Identify which cell holds the provided text, then report its [x, y] central coordinate. 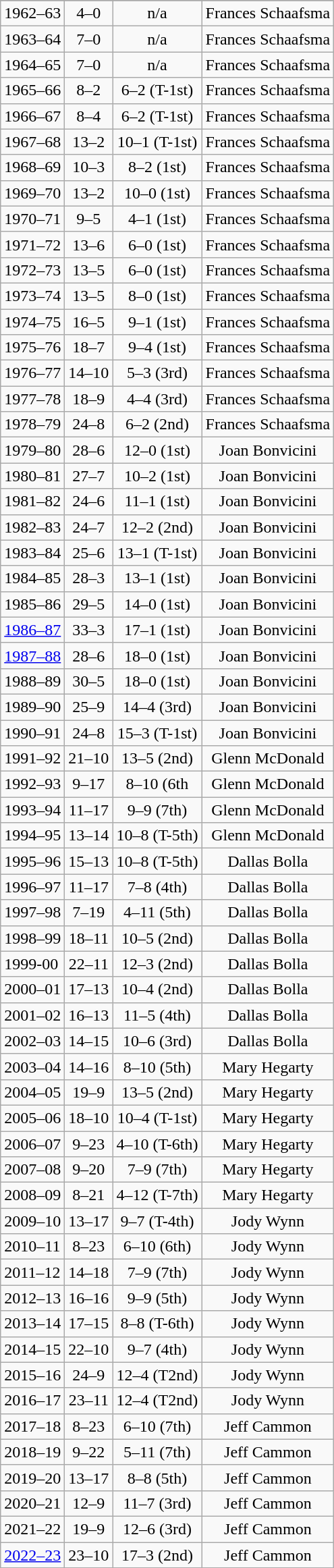
1974–75 [32, 322]
11–1 (1st) [157, 502]
1985–86 [32, 604]
10–0 (1st) [157, 193]
7–8 (4th) [157, 887]
5–11 (7th) [157, 1452]
1968–69 [32, 167]
2014–15 [32, 1349]
17–13 [89, 990]
10–4 (T-1st) [157, 1118]
1980–81 [32, 476]
10–4 (2nd) [157, 990]
28–3 [89, 578]
2009–10 [32, 1221]
1984–85 [32, 578]
30–5 [89, 681]
9–1 (1st) [157, 322]
18–11 [89, 938]
33–3 [89, 630]
1993–94 [32, 810]
24–7 [89, 527]
9–7 (4th) [157, 1349]
2013–14 [32, 1324]
2000–01 [32, 990]
24–6 [89, 502]
14–18 [89, 1272]
1978–79 [32, 425]
11–5 (4th) [157, 1015]
1999-00 [32, 964]
21–10 [89, 759]
8–0 (1st) [157, 296]
8–8 (T-6th) [157, 1324]
1983–84 [32, 553]
2001–02 [32, 1015]
17–1 (1st) [157, 630]
14–0 (1st) [157, 604]
15–3 (T-1st) [157, 732]
22–10 [89, 1349]
25–6 [89, 553]
10–5 (2nd) [157, 938]
1975–76 [32, 348]
12–6 (3rd) [157, 1529]
1979–80 [32, 450]
10–1 (T-1st) [157, 142]
1982–83 [32, 527]
18–7 [89, 348]
8–10 (6th [157, 784]
1997–98 [32, 913]
1996–97 [32, 887]
1992–93 [32, 784]
9–22 [89, 1452]
7–19 [89, 913]
4–0 [89, 13]
24–9 [89, 1375]
17–3 (2nd) [157, 1555]
12–9 [89, 1503]
12–2 (2nd) [157, 527]
2002–03 [32, 1041]
2003–04 [32, 1066]
9–17 [89, 784]
2006–07 [32, 1144]
2021–22 [32, 1529]
22–11 [89, 964]
8–2 (1st) [157, 167]
8–2 [89, 90]
10–2 (1st) [157, 476]
9–7 (T-4th) [157, 1221]
4–12 (T-7th) [157, 1195]
2004–05 [32, 1092]
9–9 (7th) [157, 810]
5–3 (3rd) [157, 373]
1965–66 [32, 90]
2016–17 [32, 1401]
2008–09 [32, 1195]
9–23 [89, 1144]
15–13 [89, 861]
2007–08 [32, 1170]
13–6 [89, 244]
23–11 [89, 1401]
1988–89 [32, 681]
25–9 [89, 707]
6–10 (6th) [157, 1247]
1994–95 [32, 836]
9–9 (5th) [157, 1298]
23–10 [89, 1555]
6–2 (2nd) [157, 425]
1973–74 [32, 296]
1986–87 [32, 630]
2005–06 [32, 1118]
1969–70 [32, 193]
13–1 (1st) [157, 578]
1963–64 [32, 39]
4–11 (5th) [157, 913]
1987–88 [32, 655]
14–16 [89, 1066]
1964–65 [32, 65]
29–5 [89, 604]
10–3 [89, 167]
1991–92 [32, 759]
2018–19 [32, 1452]
10–6 (3rd) [157, 1041]
2015–16 [32, 1375]
1989–90 [32, 707]
1972–73 [32, 270]
12–3 (2nd) [157, 964]
13–14 [89, 836]
8–4 [89, 116]
16–16 [89, 1298]
4–4 (3rd) [157, 399]
11–7 (3rd) [157, 1503]
12–0 (1st) [157, 450]
17–15 [89, 1324]
14–4 (3rd) [157, 707]
4–1 (1st) [157, 219]
1990–91 [32, 732]
2022–23 [32, 1555]
6–10 (7th) [157, 1426]
1998–99 [32, 938]
1977–78 [32, 399]
14–10 [89, 373]
4–10 (T-6th) [157, 1144]
1967–68 [32, 142]
2011–12 [32, 1272]
8–10 (5th) [157, 1066]
2020–21 [32, 1503]
9–20 [89, 1170]
16–13 [89, 1015]
18–10 [89, 1118]
1966–67 [32, 116]
9–5 [89, 219]
8–8 (5th) [157, 1478]
27–7 [89, 476]
1995–96 [32, 861]
2017–18 [32, 1426]
2010–11 [32, 1247]
1962–63 [32, 13]
8–21 [89, 1195]
18–9 [89, 399]
1971–72 [32, 244]
1976–77 [32, 373]
13–1 (T-1st) [157, 553]
2019–20 [32, 1478]
1981–82 [32, 502]
14–15 [89, 1041]
16–5 [89, 322]
1970–71 [32, 219]
9–4 (1st) [157, 348]
2012–13 [32, 1298]
